Determine the [X, Y] coordinate at the center of the cell enclosing the given text.  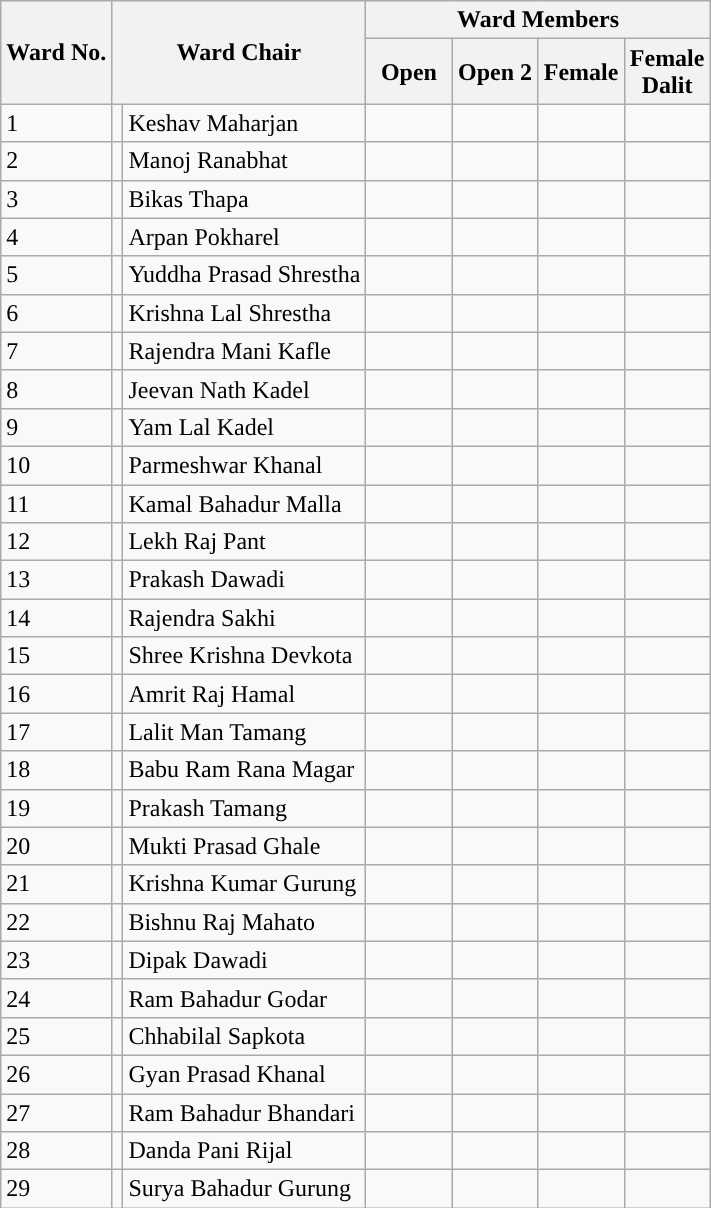
14 [56, 618]
Gyan Prasad Khanal [244, 1074]
2 [56, 161]
Keshav Maharjan [244, 123]
26 [56, 1074]
19 [56, 808]
Mukti Prasad Ghale [244, 846]
Amrit Raj Hamal [244, 694]
13 [56, 580]
18 [56, 770]
8 [56, 389]
Open [409, 72]
11 [56, 503]
17 [56, 732]
Bikas Thapa [244, 199]
24 [56, 998]
Jeevan Nath Kadel [244, 389]
Kamal Bahadur Malla [244, 503]
Surya Bahadur Gurung [244, 1189]
Female Dalit [667, 72]
28 [56, 1151]
Prakash Tamang [244, 808]
Open 2 [495, 72]
Ram Bahadur Godar [244, 998]
Krishna Kumar Gurung [244, 884]
Krishna Lal Shrestha [244, 313]
Female [581, 72]
Lekh Raj Pant [244, 542]
10 [56, 465]
Manoj Ranabhat [244, 161]
22 [56, 922]
Ward No. [56, 52]
1 [56, 123]
21 [56, 884]
20 [56, 846]
Ward Members [538, 20]
Shree Krishna Devkota [244, 656]
Bishnu Raj Mahato [244, 922]
25 [56, 1036]
Danda Pani Rijal [244, 1151]
23 [56, 960]
3 [56, 199]
Prakash Dawadi [244, 580]
Ward Chair [239, 52]
29 [56, 1189]
27 [56, 1113]
Arpan Pokharel [244, 237]
4 [56, 237]
Babu Ram Rana Magar [244, 770]
Dipak Dawadi [244, 960]
Parmeshwar Khanal [244, 465]
9 [56, 427]
6 [56, 313]
5 [56, 275]
Yam Lal Kadel [244, 427]
Ram Bahadur Bhandari [244, 1113]
Rajendra Mani Kafle [244, 351]
16 [56, 694]
Rajendra Sakhi [244, 618]
12 [56, 542]
15 [56, 656]
7 [56, 351]
Lalit Man Tamang [244, 732]
Chhabilal Sapkota [244, 1036]
Yuddha Prasad Shrestha [244, 275]
